Identify which cell holds the provided text, then report its (X, Y) central coordinate. 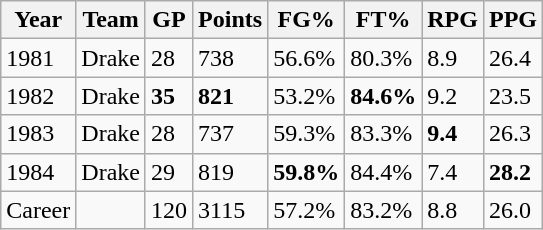
3115 (230, 210)
FG% (306, 20)
26.0 (512, 210)
1984 (38, 172)
59.8% (306, 172)
8.9 (453, 58)
Points (230, 20)
28.2 (512, 172)
26.4 (512, 58)
29 (168, 172)
821 (230, 96)
35 (168, 96)
83.2% (384, 210)
737 (230, 134)
84.4% (384, 172)
56.6% (306, 58)
738 (230, 58)
120 (168, 210)
PPG (512, 20)
9.2 (453, 96)
26.3 (512, 134)
819 (230, 172)
83.3% (384, 134)
9.4 (453, 134)
Career (38, 210)
57.2% (306, 210)
80.3% (384, 58)
59.3% (306, 134)
FT% (384, 20)
53.2% (306, 96)
RPG (453, 20)
84.6% (384, 96)
23.5 (512, 96)
Year (38, 20)
GP (168, 20)
1983 (38, 134)
1982 (38, 96)
Team (111, 20)
1981 (38, 58)
8.8 (453, 210)
7.4 (453, 172)
